For the text-containing cell, return its midpoint in (x, y) coordinate format. 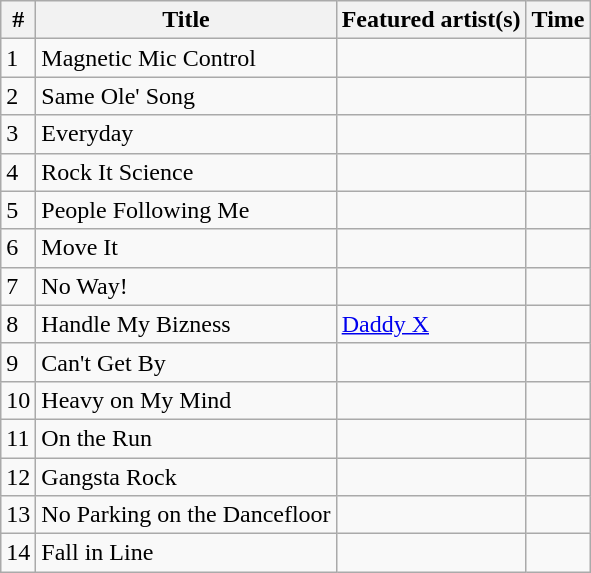
Gangsta Rock (186, 477)
6 (18, 248)
No Way! (186, 286)
On the Run (186, 438)
4 (18, 172)
Same Ole' Song (186, 96)
1 (18, 58)
10 (18, 400)
8 (18, 324)
Fall in Line (186, 553)
Rock It Science (186, 172)
Time (558, 20)
13 (18, 515)
Title (186, 20)
9 (18, 362)
3 (18, 134)
5 (18, 210)
Featured artist(s) (431, 20)
Magnetic Mic Control (186, 58)
Move It (186, 248)
Handle My Bizness (186, 324)
Heavy on My Mind (186, 400)
No Parking on the Dancefloor (186, 515)
12 (18, 477)
7 (18, 286)
Everyday (186, 134)
14 (18, 553)
People Following Me (186, 210)
Can't Get By (186, 362)
11 (18, 438)
2 (18, 96)
# (18, 20)
Daddy X (431, 324)
